Output the (X, Y) coordinate of the center of the cell containing the given text.  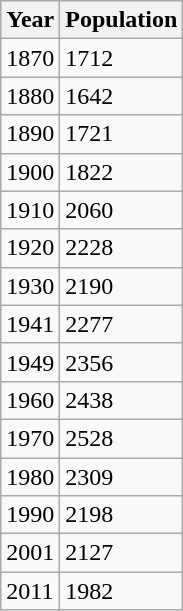
2127 (122, 553)
Year (30, 20)
2277 (122, 324)
2011 (30, 591)
2001 (30, 553)
1941 (30, 324)
2060 (122, 210)
1930 (30, 286)
1822 (122, 172)
2356 (122, 362)
1970 (30, 438)
2438 (122, 400)
2528 (122, 438)
2309 (122, 477)
2228 (122, 248)
1712 (122, 58)
1870 (30, 58)
1900 (30, 172)
1890 (30, 134)
1880 (30, 96)
1920 (30, 248)
Population (122, 20)
1960 (30, 400)
1910 (30, 210)
1980 (30, 477)
1990 (30, 515)
1949 (30, 362)
2190 (122, 286)
2198 (122, 515)
1721 (122, 134)
1642 (122, 96)
1982 (122, 591)
